Scan for the cell matching the given text and deliver its (X, Y) coordinate at center. 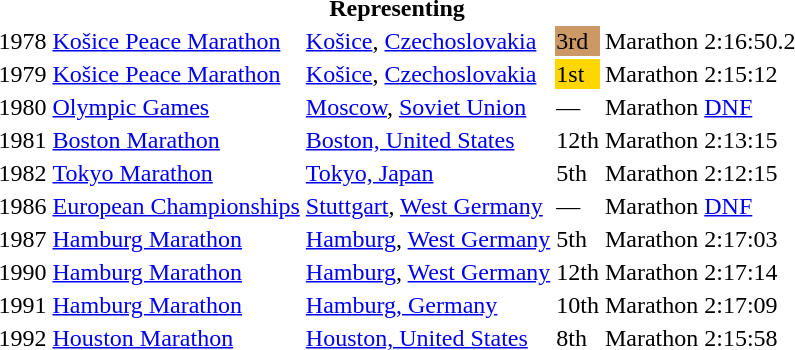
Tokyo, Japan (428, 173)
10th (578, 305)
European Championships (176, 206)
Boston, United States (428, 140)
Tokyo Marathon (176, 173)
Moscow, Soviet Union (428, 107)
Stuttgart, West Germany (428, 206)
3rd (578, 41)
1st (578, 74)
Boston Marathon (176, 140)
Olympic Games (176, 107)
Hamburg, Germany (428, 305)
